From the cell containing the given text, extract its center point as [X, Y] coordinate. 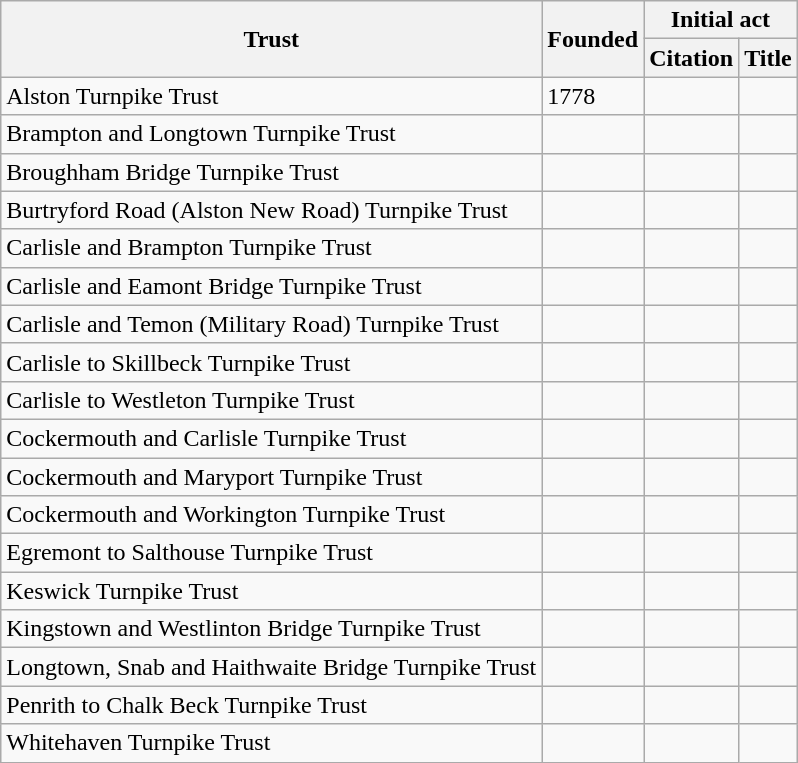
Cockermouth and Maryport Turnpike Trust [272, 477]
Alston Turnpike Trust [272, 96]
Trust [272, 39]
Broughham Bridge Turnpike Trust [272, 172]
Longtown, Snab and Haithwaite Bridge Turnpike Trust [272, 667]
Egremont to Salthouse Turnpike Trust [272, 553]
Carlisle to Westleton Turnpike Trust [272, 400]
Keswick Turnpike Trust [272, 591]
Initial act [721, 20]
Cockermouth and Workington Turnpike Trust [272, 515]
Burtryford Road (Alston New Road) Turnpike Trust [272, 210]
Citation [692, 58]
Carlisle and Brampton Turnpike Trust [272, 248]
Cockermouth and Carlisle Turnpike Trust [272, 438]
1778 [593, 96]
Carlisle and Temon (Military Road) Turnpike Trust [272, 324]
Carlisle and Eamont Bridge Turnpike Trust [272, 286]
Title [768, 58]
Penrith to Chalk Beck Turnpike Trust [272, 705]
Whitehaven Turnpike Trust [272, 743]
Carlisle to Skillbeck Turnpike Trust [272, 362]
Brampton and Longtown Turnpike Trust [272, 134]
Founded [593, 39]
Kingstown and Westlinton Bridge Turnpike Trust [272, 629]
